Detect which cell encompasses the target text, then output its (X, Y) center coordinate. 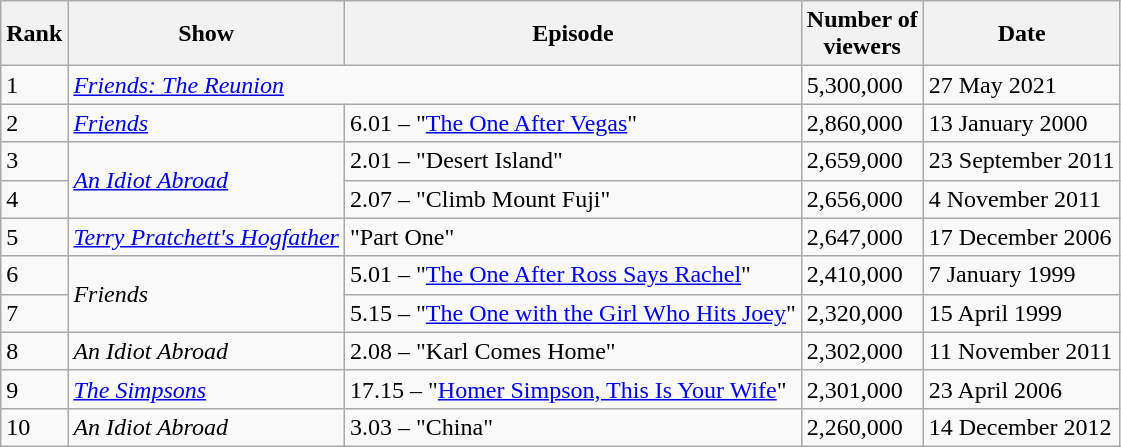
2,320,000 (862, 313)
2,647,000 (862, 237)
3 (34, 161)
14 December 2012 (1022, 427)
6.01 – "The One After Vegas" (572, 123)
27 May 2021 (1022, 85)
"Part One" (572, 237)
5.15 – "The One with the Girl Who Hits Joey" (572, 313)
17.15 – "Homer Simpson, This Is Your Wife" (572, 389)
15 April 1999 (1022, 313)
10 (34, 427)
5,300,000 (862, 85)
2.07 – "Climb Mount Fuji" (572, 199)
7 (34, 313)
Terry Pratchett's Hogfather (206, 237)
The Simpsons (206, 389)
2,260,000 (862, 427)
Show (206, 34)
23 April 2006 (1022, 389)
23 September 2011 (1022, 161)
Episode (572, 34)
3.03 – "China" (572, 427)
13 January 2000 (1022, 123)
6 (34, 275)
11 November 2011 (1022, 351)
2,301,000 (862, 389)
2.08 – "Karl Comes Home" (572, 351)
4 November 2011 (1022, 199)
2,656,000 (862, 199)
2,860,000 (862, 123)
5 (34, 237)
Date (1022, 34)
8 (34, 351)
9 (34, 389)
2,410,000 (862, 275)
2,302,000 (862, 351)
Rank (34, 34)
2,659,000 (862, 161)
17 December 2006 (1022, 237)
2.01 – "Desert Island" (572, 161)
1 (34, 85)
7 January 1999 (1022, 275)
4 (34, 199)
Number ofviewers (862, 34)
2 (34, 123)
Friends: The Reunion (434, 85)
5.01 – "The One After Ross Says Rachel" (572, 275)
